Identify which cell holds the provided text, then report its (X, Y) central coordinate. 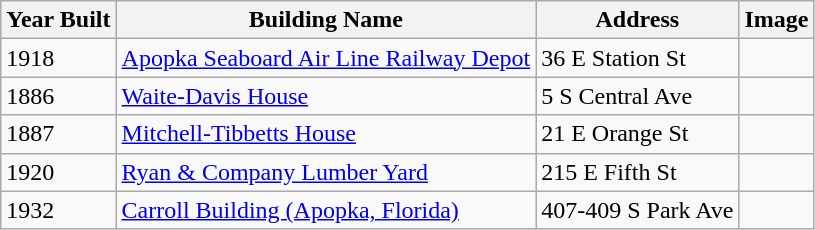
Carroll Building (Apopka, Florida) (326, 210)
407-409 S Park Ave (638, 210)
1887 (58, 134)
Building Name (326, 20)
1886 (58, 96)
36 E Station St (638, 58)
Apopka Seaboard Air Line Railway Depot (326, 58)
1932 (58, 210)
Image (776, 20)
Ryan & Company Lumber Yard (326, 172)
215 E Fifth St (638, 172)
Mitchell-Tibbetts House (326, 134)
Waite-Davis House (326, 96)
1920 (58, 172)
Address (638, 20)
1918 (58, 58)
5 S Central Ave (638, 96)
21 E Orange St (638, 134)
Year Built (58, 20)
